Extract the (X, Y) coordinate from the center of the cell holding the provided text.  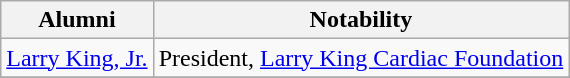
President, Larry King Cardiac Foundation (361, 58)
Alumni (77, 20)
Larry King, Jr. (77, 58)
Notability (361, 20)
